Locate the cell with the specified text and output its (X, Y) center coordinate. 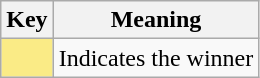
Key (27, 20)
Indicates the winner (156, 58)
Meaning (156, 20)
